Identify which cell holds the provided text, then report its [x, y] central coordinate. 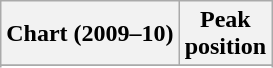
Peakposition [225, 34]
Chart (2009–10) [90, 34]
